Return the [x, y] coordinate for the center point of the cell that contains the specified text.  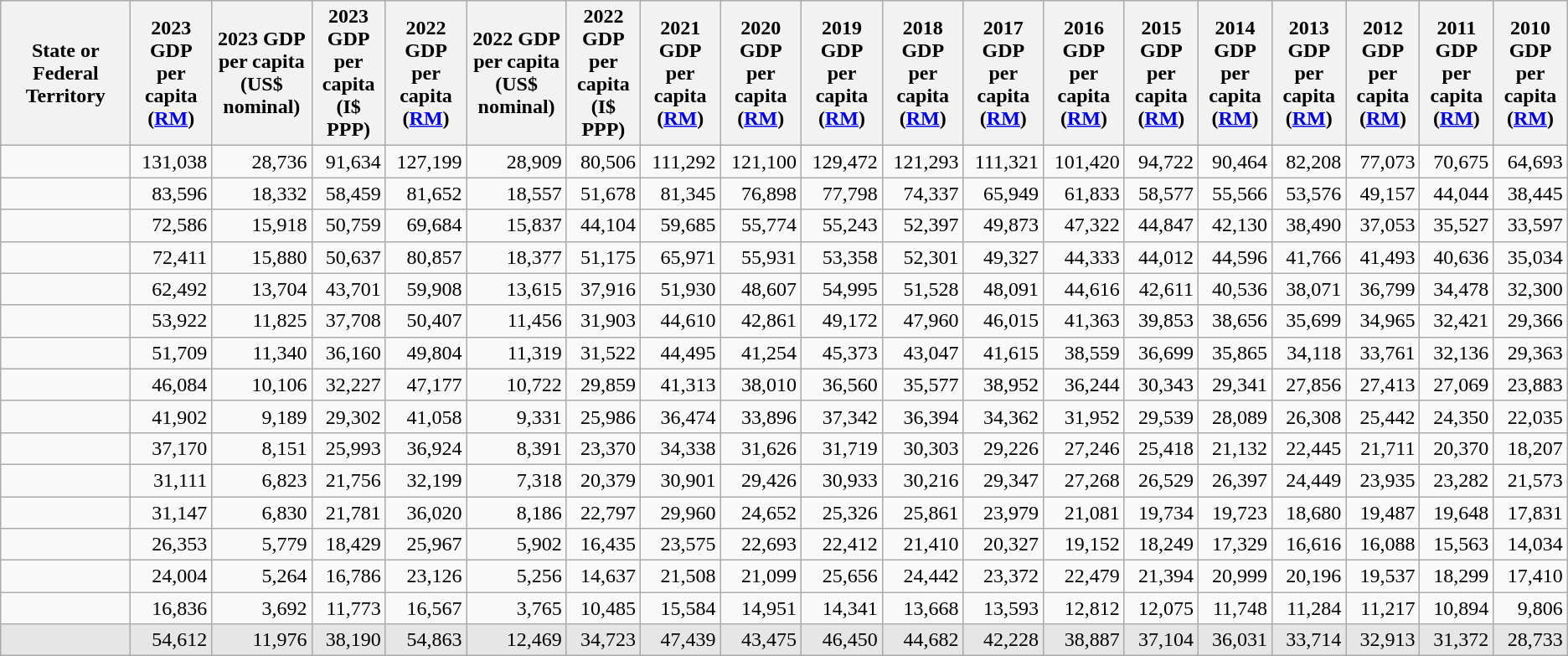
49,804 [426, 353]
36,160 [348, 353]
32,227 [348, 385]
24,004 [171, 576]
13,593 [1003, 608]
17,410 [1530, 576]
25,418 [1161, 448]
121,293 [923, 162]
15,880 [261, 257]
65,949 [1003, 194]
22,479 [1084, 576]
21,081 [1084, 512]
48,091 [1003, 289]
15,563 [1457, 545]
14,034 [1530, 545]
53,358 [843, 257]
3,692 [261, 608]
26,397 [1235, 480]
30,343 [1161, 385]
36,799 [1383, 289]
44,610 [680, 321]
33,761 [1383, 353]
2014 GDPper capita(RM) [1235, 74]
5,902 [516, 545]
41,313 [680, 385]
32,300 [1530, 289]
52,397 [923, 225]
2023 GDPper capita(I$ PPP) [348, 74]
33,896 [761, 416]
69,684 [426, 225]
21,132 [1235, 448]
43,701 [348, 289]
18,299 [1457, 576]
30,303 [923, 448]
20,370 [1457, 448]
6,830 [261, 512]
28,736 [261, 162]
48,607 [761, 289]
2012 GDPper capita(RM) [1383, 74]
16,567 [426, 608]
46,084 [171, 385]
26,308 [1309, 416]
5,256 [516, 576]
18,429 [348, 545]
44,847 [1161, 225]
10,894 [1457, 608]
22,445 [1309, 448]
17,831 [1530, 512]
2015 GDPper capita(RM) [1161, 74]
9,806 [1530, 608]
28,089 [1235, 416]
44,495 [680, 353]
43,475 [761, 640]
41,615 [1003, 353]
27,413 [1383, 385]
26,353 [171, 545]
31,952 [1084, 416]
30,933 [843, 480]
21,410 [923, 545]
35,527 [1457, 225]
11,340 [261, 353]
37,708 [348, 321]
16,786 [348, 576]
19,723 [1235, 512]
42,611 [1161, 289]
8,186 [516, 512]
76,898 [761, 194]
19,152 [1084, 545]
19,648 [1457, 512]
37,916 [603, 289]
6,823 [261, 480]
22,693 [761, 545]
41,902 [171, 416]
20,379 [603, 480]
42,861 [761, 321]
27,069 [1457, 385]
23,370 [603, 448]
111,321 [1003, 162]
91,634 [348, 162]
State or Federal Territory [65, 74]
2022 GDPper capita(RM) [426, 74]
34,965 [1383, 321]
90,464 [1235, 162]
10,722 [516, 385]
18,207 [1530, 448]
15,584 [680, 608]
2010 GDPper capita(RM) [1530, 74]
28,909 [516, 162]
27,268 [1084, 480]
54,612 [171, 640]
11,319 [516, 353]
37,170 [171, 448]
34,118 [1309, 353]
29,539 [1161, 416]
18,332 [261, 194]
131,038 [171, 162]
2013 GDPper capita(RM) [1309, 74]
23,372 [1003, 576]
35,865 [1235, 353]
55,774 [761, 225]
11,456 [516, 321]
16,616 [1309, 545]
24,652 [761, 512]
11,976 [261, 640]
24,442 [923, 576]
2011 GDPper capita(RM) [1457, 74]
23,575 [680, 545]
45,373 [843, 353]
44,333 [1084, 257]
25,967 [426, 545]
3,765 [516, 608]
40,636 [1457, 257]
47,960 [923, 321]
38,190 [348, 640]
36,020 [426, 512]
31,111 [171, 480]
17,329 [1235, 545]
33,597 [1530, 225]
11,773 [348, 608]
10,485 [603, 608]
23,126 [426, 576]
16,435 [603, 545]
44,682 [923, 640]
80,506 [603, 162]
42,228 [1003, 640]
35,034 [1530, 257]
29,426 [761, 480]
27,856 [1309, 385]
31,719 [843, 448]
61,833 [1084, 194]
44,012 [1161, 257]
23,282 [1457, 480]
50,407 [426, 321]
14,341 [843, 608]
13,615 [516, 289]
54,995 [843, 289]
23,979 [1003, 512]
2016 GDPper capita(RM) [1084, 74]
38,010 [761, 385]
43,047 [923, 353]
52,301 [923, 257]
31,626 [761, 448]
34,338 [680, 448]
21,508 [680, 576]
30,901 [680, 480]
36,560 [843, 385]
19,487 [1383, 512]
10,106 [261, 385]
8,151 [261, 448]
21,573 [1530, 480]
55,931 [761, 257]
2017 GDPper capita(RM) [1003, 74]
31,903 [603, 321]
9,189 [261, 416]
32,913 [1383, 640]
11,284 [1309, 608]
51,678 [603, 194]
58,459 [348, 194]
72,411 [171, 257]
20,999 [1235, 576]
37,342 [843, 416]
18,680 [1309, 512]
39,853 [1161, 321]
20,327 [1003, 545]
9,331 [516, 416]
38,445 [1530, 194]
51,930 [680, 289]
30,216 [923, 480]
41,493 [1383, 257]
32,199 [426, 480]
34,723 [603, 640]
25,656 [843, 576]
12,469 [516, 640]
18,249 [1161, 545]
22,412 [843, 545]
31,147 [171, 512]
25,442 [1383, 416]
44,596 [1235, 257]
34,362 [1003, 416]
24,449 [1309, 480]
42,130 [1235, 225]
129,472 [843, 162]
36,924 [426, 448]
26,529 [1161, 480]
19,734 [1161, 512]
2023 GDPper capita(US$ nominal) [261, 74]
11,217 [1383, 608]
38,071 [1309, 289]
50,637 [348, 257]
64,693 [1530, 162]
18,557 [516, 194]
51,709 [171, 353]
21,099 [761, 576]
2019 GDPper capita(RM) [843, 74]
111,292 [680, 162]
13,668 [923, 608]
41,363 [1084, 321]
15,837 [516, 225]
51,175 [603, 257]
47,439 [680, 640]
41,254 [761, 353]
82,208 [1309, 162]
31,522 [603, 353]
44,104 [603, 225]
15,918 [261, 225]
7,318 [516, 480]
49,873 [1003, 225]
38,887 [1084, 640]
94,722 [1161, 162]
46,015 [1003, 321]
2018 GDPper capita(RM) [923, 74]
14,637 [603, 576]
29,347 [1003, 480]
35,699 [1309, 321]
33,714 [1309, 640]
21,756 [348, 480]
36,244 [1084, 385]
29,226 [1003, 448]
74,337 [923, 194]
47,322 [1084, 225]
53,922 [171, 321]
32,136 [1457, 353]
2023 GDPper capita(RM) [171, 74]
62,492 [171, 289]
81,345 [680, 194]
23,935 [1383, 480]
5,779 [261, 545]
14,951 [761, 608]
11,748 [1235, 608]
18,377 [516, 257]
46,450 [843, 640]
50,759 [348, 225]
65,971 [680, 257]
2022 GDPper capita(US$ nominal) [516, 74]
2022 GDPper capita(I$ PPP) [603, 74]
59,685 [680, 225]
32,421 [1457, 321]
20,196 [1309, 576]
77,798 [843, 194]
36,699 [1161, 353]
101,420 [1084, 162]
38,952 [1003, 385]
49,172 [843, 321]
51,528 [923, 289]
29,366 [1530, 321]
8,391 [516, 448]
70,675 [1457, 162]
13,704 [261, 289]
29,341 [1235, 385]
2021 GDPper capita(RM) [680, 74]
24,350 [1457, 416]
29,859 [603, 385]
49,327 [1003, 257]
38,656 [1235, 321]
83,596 [171, 194]
23,883 [1530, 385]
16,836 [171, 608]
54,863 [426, 640]
59,908 [426, 289]
22,035 [1530, 416]
36,031 [1235, 640]
40,536 [1235, 289]
5,264 [261, 576]
121,100 [761, 162]
29,960 [680, 512]
22,797 [603, 512]
41,766 [1309, 257]
21,781 [348, 512]
80,857 [426, 257]
55,566 [1235, 194]
16,088 [1383, 545]
47,177 [426, 385]
38,490 [1309, 225]
44,616 [1084, 289]
2020 GDPper capita(RM) [761, 74]
38,559 [1084, 353]
58,577 [1161, 194]
55,243 [843, 225]
41,058 [426, 416]
35,577 [923, 385]
37,053 [1383, 225]
53,576 [1309, 194]
29,363 [1530, 353]
25,986 [603, 416]
36,394 [923, 416]
36,474 [680, 416]
28,733 [1530, 640]
12,812 [1084, 608]
44,044 [1457, 194]
49,157 [1383, 194]
21,394 [1161, 576]
27,246 [1084, 448]
37,104 [1161, 640]
25,861 [923, 512]
77,073 [1383, 162]
12,075 [1161, 608]
31,372 [1457, 640]
25,993 [348, 448]
127,199 [426, 162]
21,711 [1383, 448]
29,302 [348, 416]
72,586 [171, 225]
81,652 [426, 194]
34,478 [1457, 289]
25,326 [843, 512]
11,825 [261, 321]
19,537 [1383, 576]
